Find where the given text appears and provide that cell's center as (X, Y) coordinate. 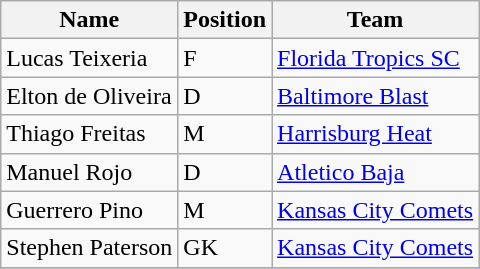
F (225, 58)
Thiago Freitas (90, 134)
Name (90, 20)
Manuel Rojo (90, 172)
Harrisburg Heat (376, 134)
Team (376, 20)
Stephen Paterson (90, 248)
Position (225, 20)
Elton de Oliveira (90, 96)
Baltimore Blast (376, 96)
GK (225, 248)
Atletico Baja (376, 172)
Florida Tropics SC (376, 58)
Lucas Teixeria (90, 58)
Guerrero Pino (90, 210)
